Return [X, Y] of the center of cell containing provided text 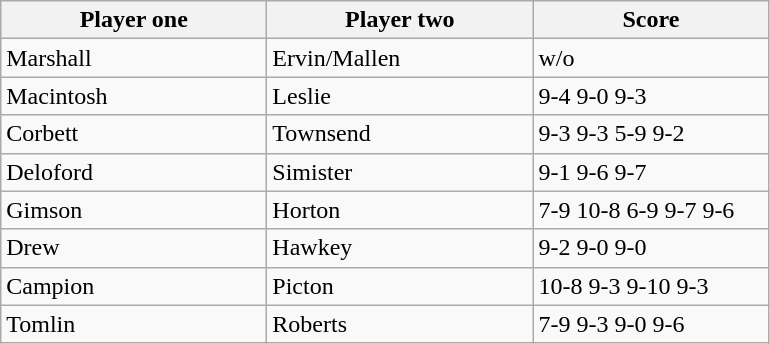
Player two [400, 20]
Picton [400, 286]
7-9 9-3 9-0 9-6 [651, 324]
9-4 9-0 9-3 [651, 96]
Campion [134, 286]
Simister [400, 172]
Drew [134, 248]
Horton [400, 210]
Ervin/Mallen [400, 58]
Leslie [400, 96]
Townsend [400, 134]
Score [651, 20]
Deloford [134, 172]
9-1 9-6 9-7 [651, 172]
Macintosh [134, 96]
Tomlin [134, 324]
9-3 9-3 5-9 9-2 [651, 134]
Marshall [134, 58]
w/o [651, 58]
Hawkey [400, 248]
Player one [134, 20]
10-8 9-3 9-10 9-3 [651, 286]
7-9 10-8 6-9 9-7 9-6 [651, 210]
Gimson [134, 210]
Corbett [134, 134]
9-2 9-0 9-0 [651, 248]
Roberts [400, 324]
